Capture the cell that displays the provided text and extract its (X, Y) central coordinate. 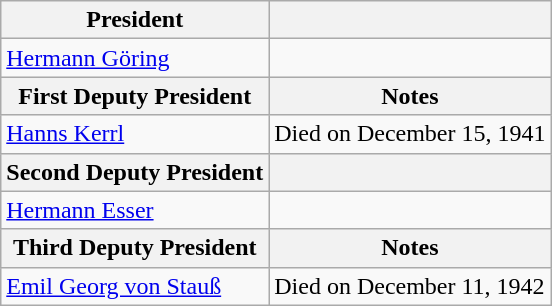
Third Deputy President (135, 248)
Emil Georg von Stauß (135, 286)
Died on December 11, 1942 (410, 286)
Hanns Kerrl (135, 134)
Hermann Göring (135, 58)
First Deputy President (135, 96)
Died on December 15, 1941 (410, 134)
President (135, 20)
Hermann Esser (135, 210)
Second Deputy President (135, 172)
